Extract the (X, Y) coordinate from the center of the cell holding the provided text.  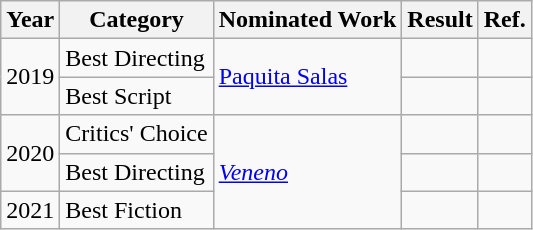
Paquita Salas (308, 77)
Veneno (308, 172)
2019 (30, 77)
2020 (30, 153)
Nominated Work (308, 20)
2021 (30, 210)
Year (30, 20)
Best Fiction (136, 210)
Category (136, 20)
Best Script (136, 96)
Ref. (504, 20)
Result (440, 20)
Critics' Choice (136, 134)
